From the cell containing the given text, extract its center point as [X, Y] coordinate. 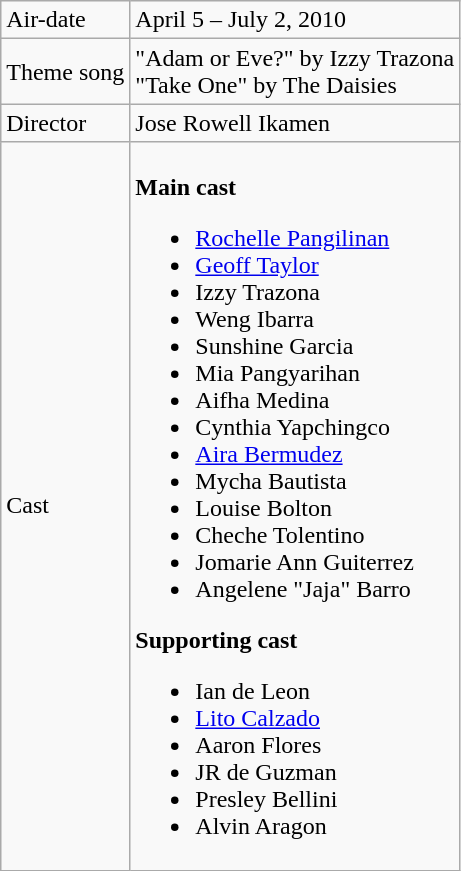
Air-date [66, 20]
Cast [66, 506]
Jose Rowell Ikamen [295, 123]
Director [66, 123]
Theme song [66, 72]
April 5 – July 2, 2010 [295, 20]
"Adam or Eve?" by Izzy Trazona "Take One" by The Daisies [295, 72]
